Find where the given text appears and provide that cell's center as [x, y] coordinate. 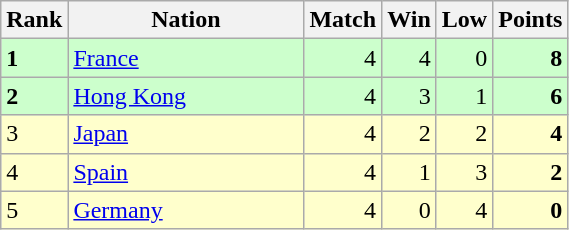
Low [464, 20]
5 [34, 210]
Match [343, 20]
Germany [186, 210]
Spain [186, 172]
Points [530, 20]
Japan [186, 134]
Hong Kong [186, 96]
France [186, 58]
Win [410, 20]
Nation [186, 20]
Rank [34, 20]
8 [530, 58]
6 [530, 96]
